Find where the given text appears and provide that cell's center as [X, Y] coordinate. 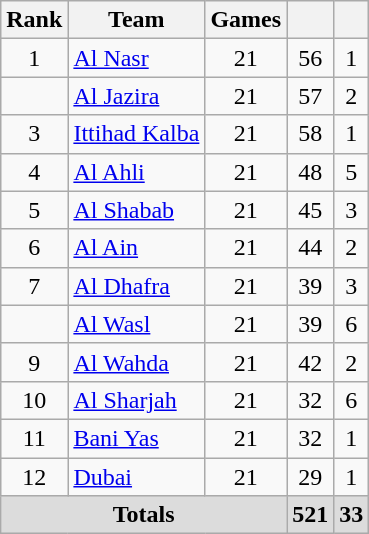
10 [34, 400]
Al Wahda [136, 362]
Games [246, 20]
Al Shabab [136, 210]
Rank [34, 20]
Totals [144, 515]
9 [34, 362]
Al Wasl [136, 324]
Al Sharjah [136, 400]
Team [136, 20]
44 [310, 248]
Bani Yas [136, 438]
521 [310, 515]
42 [310, 362]
48 [310, 172]
11 [34, 438]
Ittihad Kalba [136, 134]
Al Nasr [136, 58]
33 [352, 515]
4 [34, 172]
Dubai [136, 477]
Al Jazira [136, 96]
Al Ain [136, 248]
56 [310, 58]
7 [34, 286]
29 [310, 477]
45 [310, 210]
58 [310, 134]
57 [310, 96]
Al Dhafra [136, 286]
12 [34, 477]
Al Ahli [136, 172]
